Return (X, Y) of the center of cell containing provided text 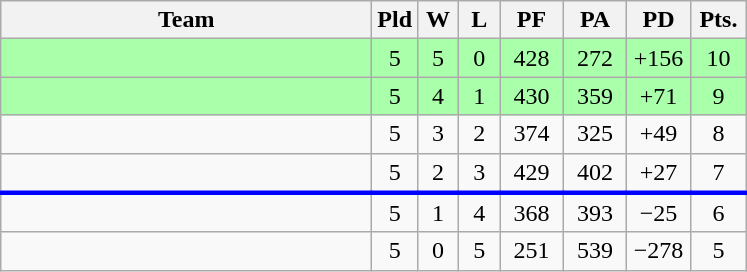
6 (718, 213)
9 (718, 96)
251 (532, 251)
539 (595, 251)
430 (532, 96)
Team (186, 20)
−25 (659, 213)
W (438, 20)
374 (532, 134)
7 (718, 173)
PF (532, 20)
272 (595, 58)
368 (532, 213)
Pts. (718, 20)
393 (595, 213)
359 (595, 96)
428 (532, 58)
Pld (395, 20)
PD (659, 20)
L (480, 20)
325 (595, 134)
PA (595, 20)
+71 (659, 96)
402 (595, 173)
−278 (659, 251)
+156 (659, 58)
8 (718, 134)
+49 (659, 134)
+27 (659, 173)
429 (532, 173)
10 (718, 58)
